Scan for the cell matching the given text and deliver its [X, Y] coordinate at center. 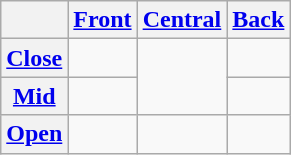
Mid [34, 96]
Back [258, 20]
Close [34, 58]
Front [102, 20]
Open [34, 134]
Central [182, 20]
